Output the [X, Y] coordinate of the center of the cell containing the given text.  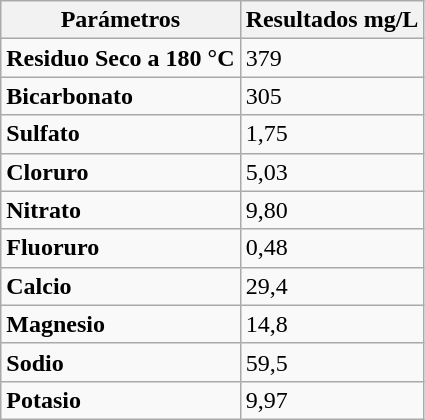
Sodio [120, 362]
Parámetros [120, 20]
305 [332, 96]
5,03 [332, 172]
Residuo Seco a 180 °C [120, 58]
Nitrato [120, 210]
29,4 [332, 286]
Magnesio [120, 324]
Potasio [120, 400]
9,97 [332, 400]
Resultados mg/L [332, 20]
14,8 [332, 324]
9,80 [332, 210]
379 [332, 58]
Sulfato [120, 134]
1,75 [332, 134]
Fluoruro [120, 248]
Calcio [120, 286]
Cloruro [120, 172]
0,48 [332, 248]
59,5 [332, 362]
Bicarbonato [120, 96]
